Find where the given text appears and provide that cell's center as (x, y) coordinate. 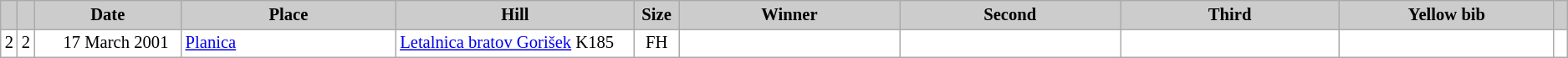
Hill (515, 14)
Winner (789, 14)
FH (656, 43)
Size (656, 14)
Yellow bib (1447, 14)
Date (108, 14)
17 March 2001 (108, 43)
Planica (289, 43)
Third (1230, 14)
Letalnica bratov Gorišek K185 (515, 43)
Place (289, 14)
Second (1010, 14)
